Locate the cell with the specified text and output its (x, y) center coordinate. 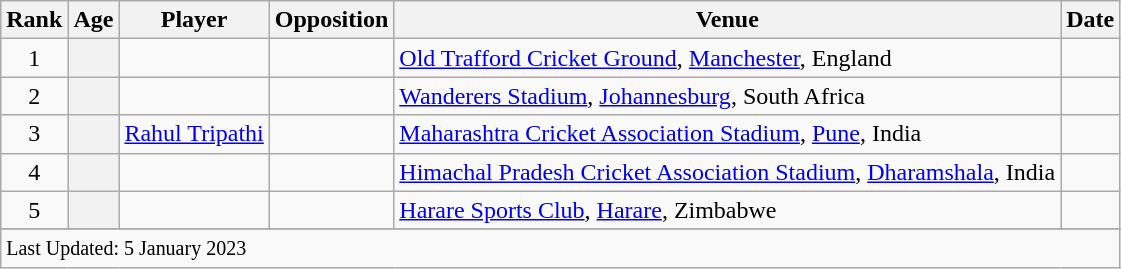
Rahul Tripathi (194, 134)
Age (94, 20)
Player (194, 20)
Date (1090, 20)
Wanderers Stadium, Johannesburg, South Africa (728, 96)
Harare Sports Club, Harare, Zimbabwe (728, 210)
3 (34, 134)
5 (34, 210)
Opposition (331, 20)
2 (34, 96)
1 (34, 58)
Himachal Pradesh Cricket Association Stadium, Dharamshala, India (728, 172)
Venue (728, 20)
Last Updated: 5 January 2023 (560, 248)
Rank (34, 20)
Maharashtra Cricket Association Stadium, Pune, India (728, 134)
4 (34, 172)
Old Trafford Cricket Ground, Manchester, England (728, 58)
